Search for the cell housing the specified text and yield its (x, y) center coordinate. 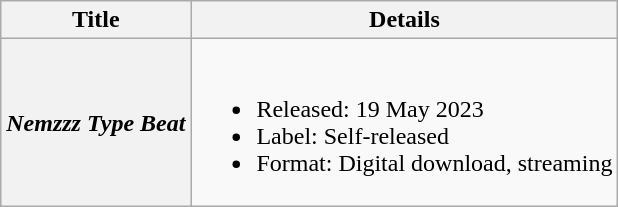
Released: 19 May 2023Label: Self-releasedFormat: Digital download, streaming (404, 122)
Details (404, 20)
Nemzzz Type Beat (96, 122)
Title (96, 20)
